Identify which cell holds the provided text, then report its (x, y) central coordinate. 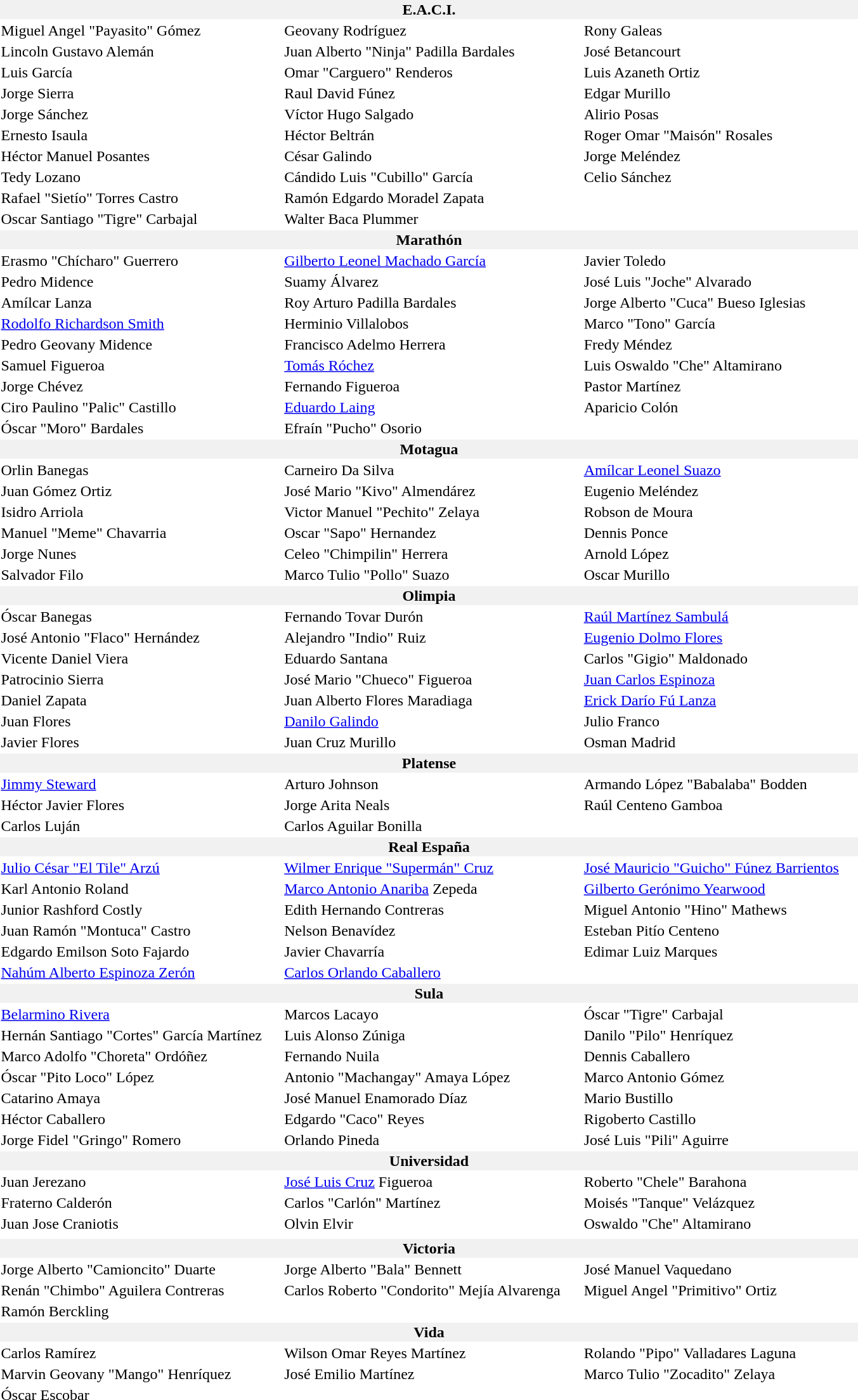
Samuel Figueroa (141, 365)
Juan Cruz Murillo (432, 742)
Sula (429, 993)
Jorge Nunes (141, 554)
Miguel Antonio "Hino" Mathews (720, 910)
Marco Antonio Anariba Zepeda (432, 889)
Rafael "Sietío" Torres Castro (141, 198)
Cándido Luis "Cubillo" García (432, 177)
Manuel "Meme" Chavarria (141, 533)
José Mauricio "Guicho" Fúnez Barrientos (720, 868)
Javier Chavarría (432, 952)
Oswaldo "Che" Altamirano (720, 1224)
Motagua (429, 449)
Óscar "Pito Loco" López (141, 1077)
Pedro Geovany Midence (141, 344)
Marco Adolfo "Choreta" Ordóñez (141, 1056)
Eugenio Meléndez (720, 491)
Rony Galeas (720, 30)
Juan Carlos Espinoza (720, 679)
Héctor Caballero (141, 1119)
Robson de Moura (720, 512)
Edith Hernando Contreras (432, 910)
Walter Baca Plummer (432, 219)
Vida (429, 1332)
José Antonio "Flaco" Hernández (141, 638)
Dennis Caballero (720, 1056)
Junior Rashford Costly (141, 910)
Oscar Santiago "Tigre" Carbajal (141, 219)
Karl Antonio Roland (141, 889)
José Luis Cruz Figueroa (432, 1182)
Victor Manuel "Pechito" Zelaya (432, 512)
Wilson Omar Reyes Martínez (432, 1353)
Carlos Roberto "Condorito" Mejía Alvarenga (432, 1290)
Alirio Posas (720, 114)
Amílcar Leonel Suazo (720, 470)
Armando López "Babalaba" Bodden (720, 784)
Miguel Angel "Primitivo" Ortiz (720, 1290)
Belarmino Rivera (141, 1014)
Patrocinio Sierra (141, 679)
Carneiro Da Silva (432, 470)
Isidro Arriola (141, 512)
Jorge Sierra (141, 93)
Jorge Sánchez (141, 114)
Real España (429, 847)
Fernando Nuila (432, 1056)
Tedy Lozano (141, 177)
Jorge Fidel "Gringo" Romero (141, 1140)
Pastor Martínez (720, 386)
Tomás Róchez (432, 365)
Edgar Murillo (720, 93)
José Manuel Enamorado Díaz (432, 1098)
José Mario "Chueco" Figueroa (432, 679)
Pedro Midence (141, 282)
Lincoln Gustavo Alemán (141, 51)
Juan Alberto Flores Maradiaga (432, 700)
Miguel Angel "Payasito" Gómez (141, 30)
Luis Oswaldo "Che" Altamirano (720, 365)
José Emilio Martínez (432, 1374)
Marvin Geovany "Mango" Henríquez (141, 1374)
Edimar Luiz Marques (720, 952)
Erick Darío Fú Lanza (720, 700)
Carlos Ramírez (141, 1353)
Marco Tulio "Zocadito" Zelaya (720, 1374)
Marco "Tono" García (720, 324)
Arnold López (720, 554)
Antonio "Machangay" Amaya López (432, 1077)
Eduardo Laing (432, 407)
Marcos Lacayo (432, 1014)
Oscar "Sapo" Hernandez (432, 533)
Wilmer Enrique "Supermán" Cruz (432, 868)
Francisco Adelmo Herrera (432, 344)
Daniel Zapata (141, 700)
Erasmo "Chícharo" Guerrero (141, 261)
Juan Jerezano (141, 1182)
Raul David Fúnez (432, 93)
Edgardo Emilson Soto Fajardo (141, 952)
Herminio Villalobos (432, 324)
Óscar Banegas (141, 617)
Juan Flores (141, 721)
Óscar "Moro" Bardales (141, 428)
Fraterno Calderón (141, 1203)
Esteban Pitío Centeno (720, 931)
Ciro Paulino "Palic" Castillo (141, 407)
Juan Jose Craniotis (141, 1224)
Gilberto Leonel Machado García (432, 261)
Carlos Orlando Caballero (432, 972)
Raúl Martínez Sambulá (720, 617)
Jorge Alberto "Cuca" Bueso Iglesias (720, 303)
Jorge Meléndez (720, 156)
Hernán Santiago "Cortes" García Martínez (141, 1035)
Jorge Alberto "Bala" Bennett (432, 1269)
Gilberto Gerónimo Yearwood (720, 889)
Fernando Figueroa (432, 386)
Celio Sánchez (720, 177)
Danilo "Pilo" Henríquez (720, 1035)
Marco Antonio Gómez (720, 1077)
Dennis Ponce (720, 533)
Salvador Filo (141, 575)
Rigoberto Castillo (720, 1119)
Héctor Manuel Posantes (141, 156)
Orlando Pineda (432, 1140)
Edgardo "Caco" Reyes (432, 1119)
Carlos "Gigio" Maldonado (720, 658)
Jorge Arita Neals (432, 805)
Ramón Berckling (141, 1311)
Javier Flores (141, 742)
Omar "Carguero" Renderos (432, 72)
Oscar Murillo (720, 575)
César Galindo (432, 156)
Jorge Chévez (141, 386)
Ernesto Isaula (141, 135)
Victoria (429, 1248)
Roberto "Chele" Barahona (720, 1182)
Amílcar Lanza (141, 303)
Juan Gómez Ortiz (141, 491)
Efraín "Pucho" Osorio (432, 428)
Osman Madrid (720, 742)
Raúl Centeno Gamboa (720, 805)
Óscar "Tigre" Carbajal (720, 1014)
Héctor Javier Flores (141, 805)
Fernando Tovar Durón (432, 617)
Ramón Edgardo Moradel Zapata (432, 198)
Carlos Luján (141, 826)
Geovany Rodríguez (432, 30)
Julio Franco (720, 721)
Platense (429, 763)
Carlos Aguilar Bonilla (432, 826)
Javier Toledo (720, 261)
Marathón (429, 240)
Danilo Galindo (432, 721)
Suamy Álvarez (432, 282)
Roger Omar "Maisón" Rosales (720, 135)
Arturo Johnson (432, 784)
Alejandro "Indio" Ruiz (432, 638)
Moisés "Tanque" Velázquez (720, 1203)
Mario Bustillo (720, 1098)
José Luis "Joche" Alvarado (720, 282)
Carlos "Carlón" Martínez (432, 1203)
Eugenio Dolmo Flores (720, 638)
Nelson Benavídez (432, 931)
Aparicio Colón (720, 407)
Roy Arturo Padilla Bardales (432, 303)
Rodolfo Richardson Smith (141, 324)
E.A.C.I. (429, 10)
José Mario "Kivo" Almendárez (432, 491)
Juan Ramón "Montuca" Castro (141, 931)
Eduardo Santana (432, 658)
Héctor Beltrán (432, 135)
Celeo "Chimpilin" Herrera (432, 554)
Olvin Elvir (432, 1224)
Jorge Alberto "Camioncito" Duarte (141, 1269)
José Manuel Vaquedano (720, 1269)
Orlin Banegas (141, 470)
Víctor Hugo Salgado (432, 114)
Luis García (141, 72)
José Luis "Pili" Aguirre (720, 1140)
Rolando "Pipo" Valladares Laguna (720, 1353)
Luis Azaneth Ortiz (720, 72)
Renán "Chimbo" Aguilera Contreras (141, 1290)
Marco Tulio "Pollo" Suazo (432, 575)
Nahúm Alberto Espinoza Zerón (141, 972)
Julio César "El Tile" Arzú (141, 868)
Vicente Daniel Viera (141, 658)
Catarino Amaya (141, 1098)
Juan Alberto "Ninja" Padilla Bardales (432, 51)
José Betancourt (720, 51)
Universidad (429, 1161)
Luis Alonso Zúniga (432, 1035)
Fredy Méndez (720, 344)
Olimpia (429, 596)
Jimmy Steward (141, 784)
